Determine the (x, y) coordinate at the center of the cell enclosing the given text.  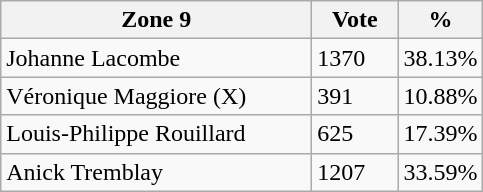
33.59% (440, 172)
10.88% (440, 96)
38.13% (440, 58)
625 (355, 134)
1207 (355, 172)
Louis-Philippe Rouillard (156, 134)
Véronique Maggiore (X) (156, 96)
Anick Tremblay (156, 172)
1370 (355, 58)
391 (355, 96)
Vote (355, 20)
Zone 9 (156, 20)
Johanne Lacombe (156, 58)
% (440, 20)
17.39% (440, 134)
